Output the [X, Y] coordinate of the center of the cell containing the given text.  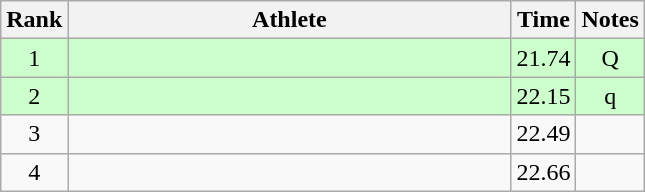
1 [34, 58]
q [610, 96]
Athlete [290, 20]
22.66 [544, 172]
4 [34, 172]
2 [34, 96]
Time [544, 20]
22.49 [544, 134]
22.15 [544, 96]
3 [34, 134]
21.74 [544, 58]
Q [610, 58]
Notes [610, 20]
Rank [34, 20]
